Capture the cell that displays the provided text and extract its [x, y] central coordinate. 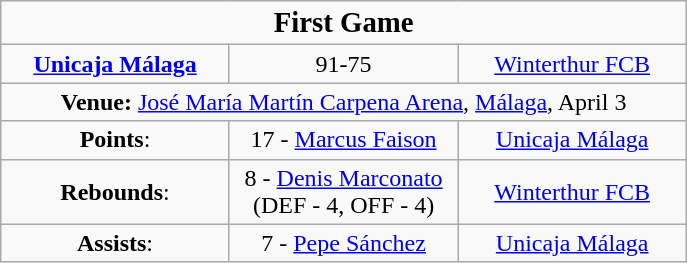
17 - Marcus Faison [344, 140]
91-75 [344, 64]
Points: [116, 140]
8 - Denis Marconato (DEF - 4, OFF - 4) [344, 192]
Rebounds: [116, 192]
Venue: José María Martín Carpena Arena, Málaga, April 3 [344, 102]
Assists: [116, 243]
First Game [344, 23]
7 - Pepe Sánchez [344, 243]
